Identify which cell holds the provided text, then report its [x, y] central coordinate. 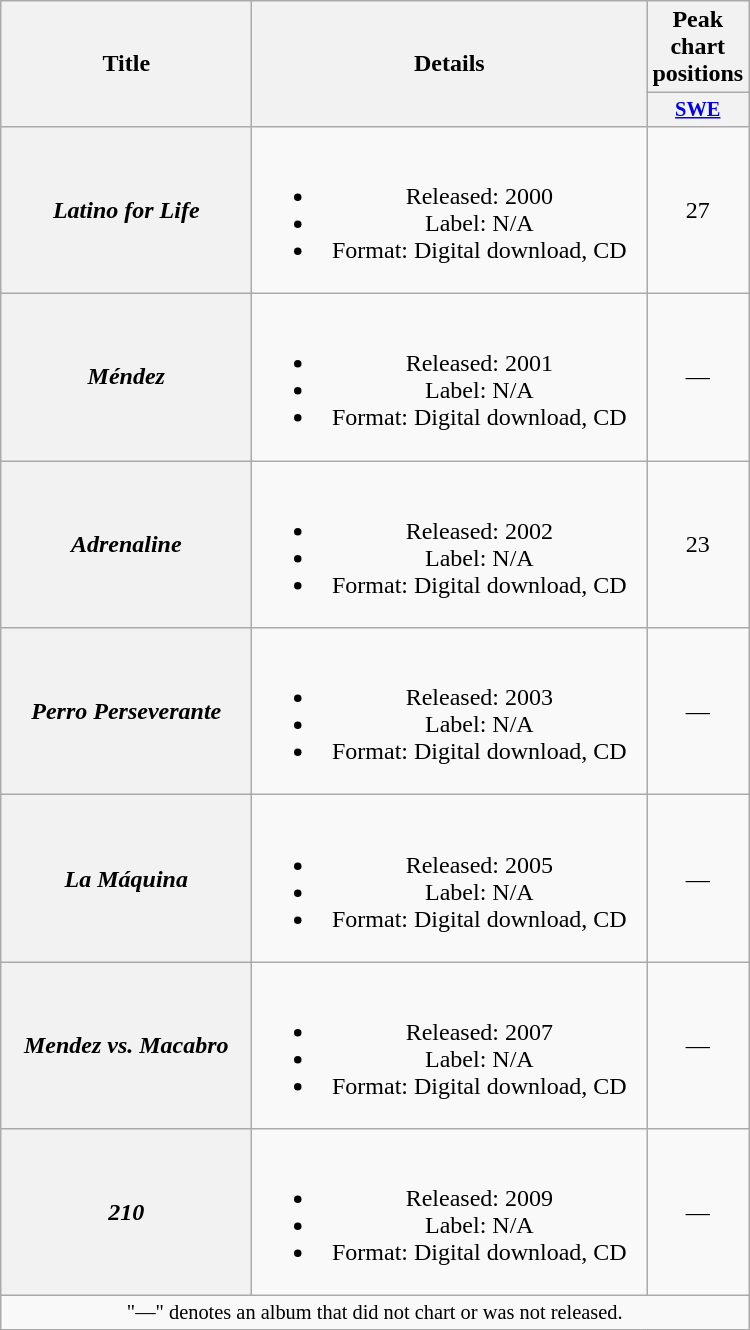
Released: 2007Label: N/AFormat: Digital download, CD [450, 1046]
Released: 2005Label: N/AFormat: Digital download, CD [450, 878]
Perro Perseverante [126, 712]
Latino for Life [126, 210]
27 [698, 210]
La Máquina [126, 878]
Released: 2000Label: N/AFormat: Digital download, CD [450, 210]
Peak chart positions [698, 47]
Released: 2009Label: N/AFormat: Digital download, CD [450, 1212]
Released: 2001Label: N/AFormat: Digital download, CD [450, 378]
"—" denotes an album that did not chart or was not released. [375, 1313]
SWE [698, 110]
Adrenaline [126, 544]
Mendez vs. Macabro [126, 1046]
23 [698, 544]
Title [126, 64]
Released: 2002Label: N/AFormat: Digital download, CD [450, 544]
Released: 2003Label: N/AFormat: Digital download, CD [450, 712]
Méndez [126, 378]
210 [126, 1212]
Details [450, 64]
